Pinpoint the cell where the given text exists, returning its (X, Y) midpoint coordinate. 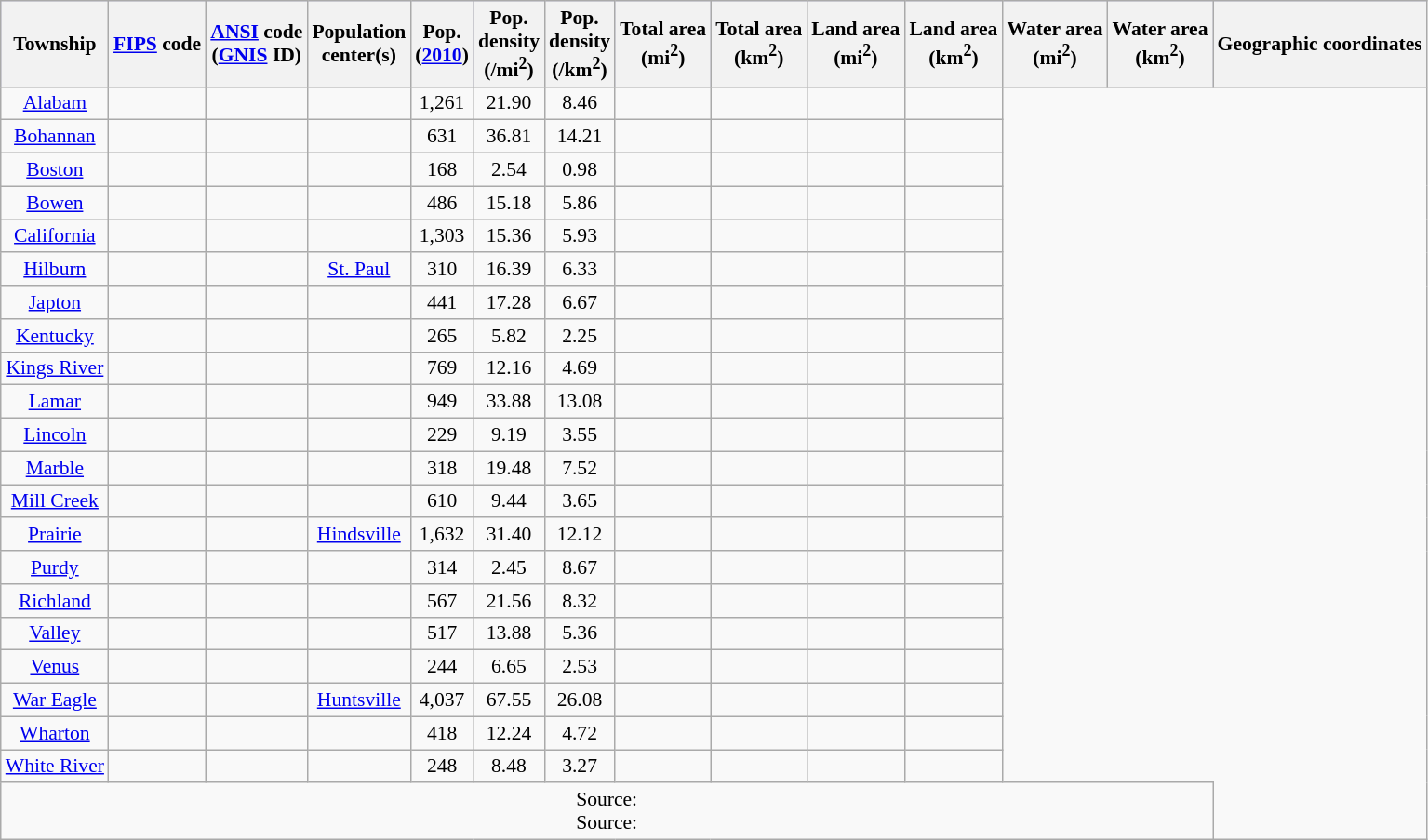
Huntsville (359, 700)
3.55 (580, 435)
5.93 (580, 236)
Total area(km2) (759, 44)
318 (442, 468)
Kentucky (55, 336)
610 (442, 501)
Populationcenter(s) (359, 44)
4.69 (580, 368)
Geographic coordinates (1320, 44)
14.21 (580, 137)
631 (442, 137)
567 (442, 601)
12.16 (509, 368)
5.86 (580, 203)
Mill Creek (55, 501)
8.67 (580, 567)
4,037 (442, 700)
314 (442, 567)
310 (442, 270)
1,303 (442, 236)
949 (442, 402)
21.90 (509, 103)
Wharton (55, 733)
Venus (55, 667)
26.08 (580, 700)
31.40 (509, 535)
Land area(mi2) (856, 44)
ANSI code(GNIS ID) (257, 44)
Lamar (55, 402)
Kings River (55, 368)
Japton (55, 302)
16.39 (509, 270)
168 (442, 170)
Lincoln (55, 435)
Valley (55, 633)
St. Paul (359, 270)
6.65 (509, 667)
248 (442, 767)
3.27 (580, 767)
Alabam (55, 103)
12.12 (580, 535)
229 (442, 435)
Source: Source: (607, 811)
17.28 (509, 302)
2.54 (509, 170)
517 (442, 633)
5.36 (580, 633)
5.82 (509, 336)
8.46 (580, 103)
15.18 (509, 203)
486 (442, 203)
FIPS code (157, 44)
Purdy (55, 567)
13.08 (580, 402)
441 (442, 302)
8.32 (580, 601)
California (55, 236)
Boston (55, 170)
Marble (55, 468)
3.65 (580, 501)
1,261 (442, 103)
33.88 (509, 402)
265 (442, 336)
1,632 (442, 535)
6.67 (580, 302)
Pop.density(/mi2) (509, 44)
Hindsville (359, 535)
Land area(km2) (953, 44)
7.52 (580, 468)
2.25 (580, 336)
13.88 (509, 633)
15.36 (509, 236)
White River (55, 767)
244 (442, 667)
Hilburn (55, 270)
418 (442, 733)
6.33 (580, 270)
Total area(mi2) (662, 44)
Water area(km2) (1161, 44)
9.19 (509, 435)
Pop.(2010) (442, 44)
9.44 (509, 501)
2.45 (509, 567)
0.98 (580, 170)
War Eagle (55, 700)
769 (442, 368)
67.55 (509, 700)
Water area(mi2) (1055, 44)
Bohannan (55, 137)
4.72 (580, 733)
12.24 (509, 733)
36.81 (509, 137)
8.48 (509, 767)
Township (55, 44)
Prairie (55, 535)
21.56 (509, 601)
2.53 (580, 667)
Richland (55, 601)
Bowen (55, 203)
Pop.density(/km2) (580, 44)
19.48 (509, 468)
